Output the (X, Y) coordinate of the center of the cell containing the given text.  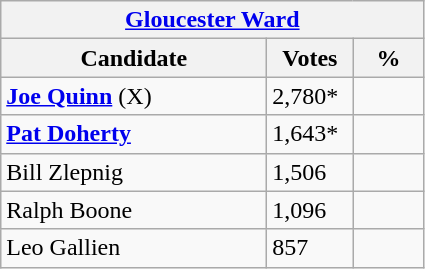
Ralph Boone (134, 210)
Gloucester Ward (212, 20)
Pat Doherty (134, 134)
857 (310, 248)
Bill Zlepnig (134, 172)
Candidate (134, 58)
1,506 (310, 172)
Votes (310, 58)
% (388, 58)
Leo Gallien (134, 248)
Joe Quinn (X) (134, 96)
1,096 (310, 210)
2,780* (310, 96)
1,643* (310, 134)
